Identify which cell holds the provided text, then report its [x, y] central coordinate. 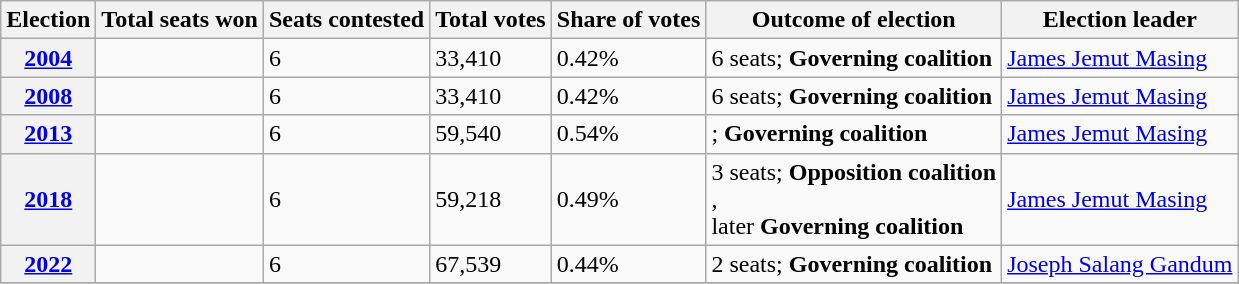
59,218 [491, 199]
2 seats; Governing coalition [854, 264]
67,539 [491, 264]
Total votes [491, 20]
Share of votes [628, 20]
Total seats won [180, 20]
0.49% [628, 199]
2008 [48, 96]
; Governing coalition [854, 134]
Seats contested [346, 20]
Outcome of election [854, 20]
59,540 [491, 134]
Election [48, 20]
0.54% [628, 134]
0.44% [628, 264]
2013 [48, 134]
3 seats; Opposition coalition , later Governing coalition [854, 199]
2018 [48, 199]
2004 [48, 58]
Joseph Salang Gandum [1120, 264]
Election leader [1120, 20]
2022 [48, 264]
